Search for the cell housing the specified text and yield its [X, Y] center coordinate. 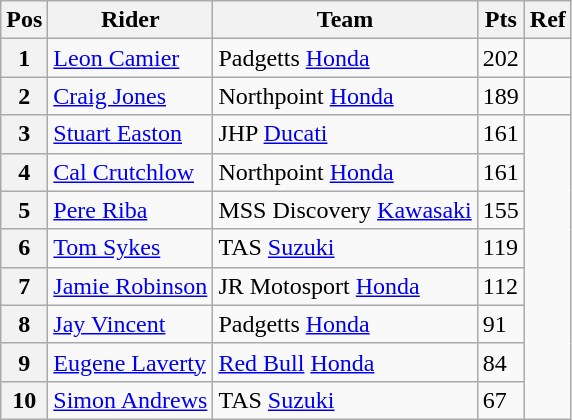
202 [500, 58]
6 [24, 248]
Pere Riba [130, 210]
4 [24, 172]
155 [500, 210]
JR Motosport Honda [345, 286]
Ref [548, 20]
3 [24, 134]
112 [500, 286]
119 [500, 248]
67 [500, 400]
Jay Vincent [130, 324]
84 [500, 362]
Rider [130, 20]
1 [24, 58]
Team [345, 20]
Jamie Robinson [130, 286]
Red Bull Honda [345, 362]
5 [24, 210]
JHP Ducati [345, 134]
MSS Discovery Kawasaki [345, 210]
9 [24, 362]
Simon Andrews [130, 400]
Pos [24, 20]
Eugene Laverty [130, 362]
8 [24, 324]
Stuart Easton [130, 134]
Craig Jones [130, 96]
Leon Camier [130, 58]
91 [500, 324]
10 [24, 400]
Cal Crutchlow [130, 172]
Tom Sykes [130, 248]
7 [24, 286]
2 [24, 96]
189 [500, 96]
Pts [500, 20]
